Determine the [X, Y] coordinate at the center of the cell enclosing the given text.  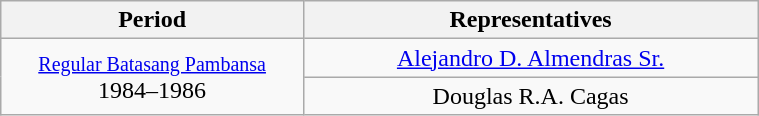
Alejandro D. Almendras Sr. [530, 58]
Douglas R.A. Cagas [530, 96]
Regular Batasang Pambansa1984–1986 [152, 77]
Period [152, 20]
Representatives [530, 20]
